Extract the (x, y) coordinate from the center of the cell holding the provided text.  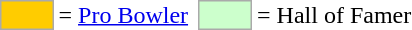
= Pro Bowler (124, 15)
